Search for the cell housing the specified text and yield its (X, Y) center coordinate. 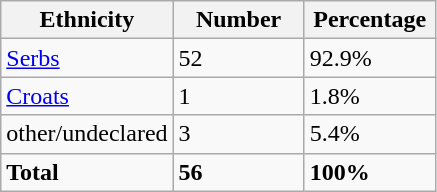
Number (238, 20)
92.9% (370, 58)
52 (238, 58)
1.8% (370, 96)
Percentage (370, 20)
1 (238, 96)
Serbs (87, 58)
56 (238, 172)
100% (370, 172)
Total (87, 172)
Ethnicity (87, 20)
Croats (87, 96)
other/undeclared (87, 134)
5.4% (370, 134)
3 (238, 134)
